Detect which cell encompasses the target text, then output its (x, y) center coordinate. 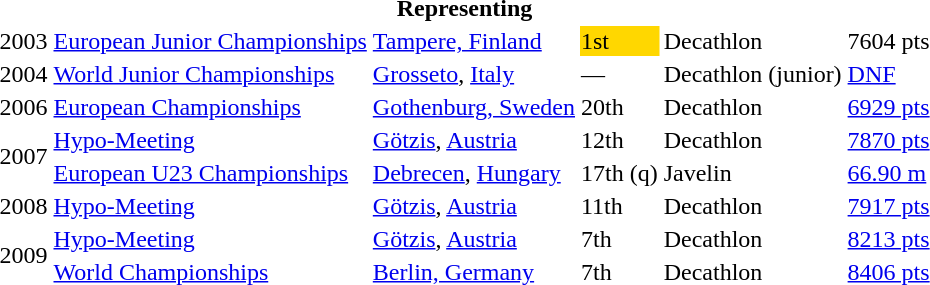
Decathlon (junior) (752, 74)
Gothenburg, Sweden (474, 107)
Javelin (752, 173)
11th (620, 206)
12th (620, 140)
— (620, 74)
17th (q) (620, 173)
Debrecen, Hungary (474, 173)
European Junior Championships (210, 41)
Tampere, Finland (474, 41)
7th (620, 239)
European U23 Championships (210, 173)
Grosseto, Italy (474, 74)
World Junior Championships (210, 74)
European Championships (210, 107)
20th (620, 107)
1st (620, 41)
